Determine the (x, y) coordinate at the center of the cell enclosing the given text.  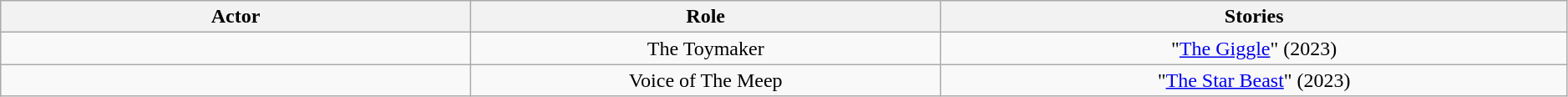
Actor (236, 17)
"The Giggle" (2023) (1254, 48)
Stories (1254, 17)
Role (705, 17)
"The Star Beast" (2023) (1254, 80)
Voice of The Meep (705, 80)
The Toymaker (705, 48)
